From the cell containing the given text, extract its center point as (x, y) coordinate. 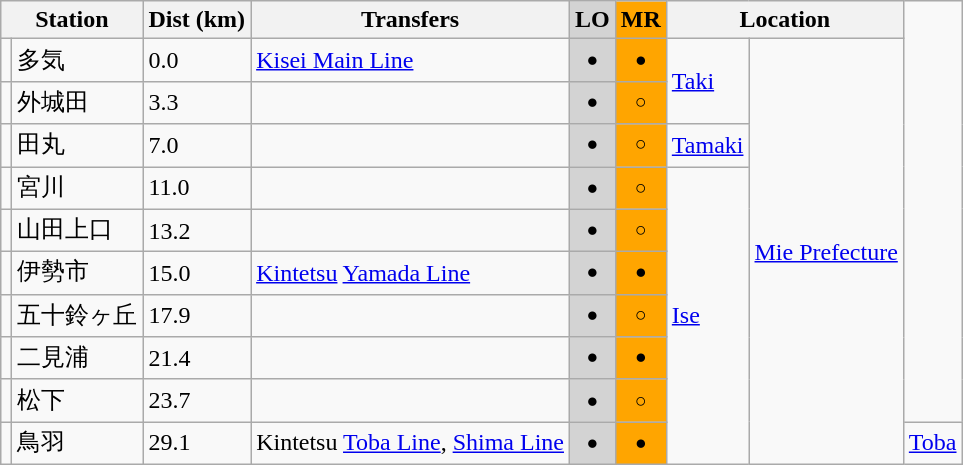
Station (72, 20)
MR (640, 20)
Location (784, 20)
伊勢市 (78, 274)
7.0 (197, 146)
Dist (km) (197, 20)
山田上口 (78, 230)
Transfers (410, 20)
Mie Prefecture (826, 252)
23.7 (197, 400)
21.4 (197, 358)
Kintetsu Toba Line, Shima Line (410, 444)
Taki (708, 82)
29.1 (197, 444)
田丸 (78, 146)
0.0 (197, 60)
11.0 (197, 188)
15.0 (197, 274)
宮川 (78, 188)
17.9 (197, 316)
Tamaki (708, 146)
13.2 (197, 230)
外城田 (78, 102)
松下 (78, 400)
Toba (932, 444)
Kintetsu Yamada Line (410, 274)
3.3 (197, 102)
鳥羽 (78, 444)
Kisei Main Line (410, 60)
Ise (708, 315)
多気 (78, 60)
二見浦 (78, 358)
LO (593, 20)
五十鈴ヶ丘 (78, 316)
